Extract the (x, y) coordinate from the center of the cell holding the provided text.  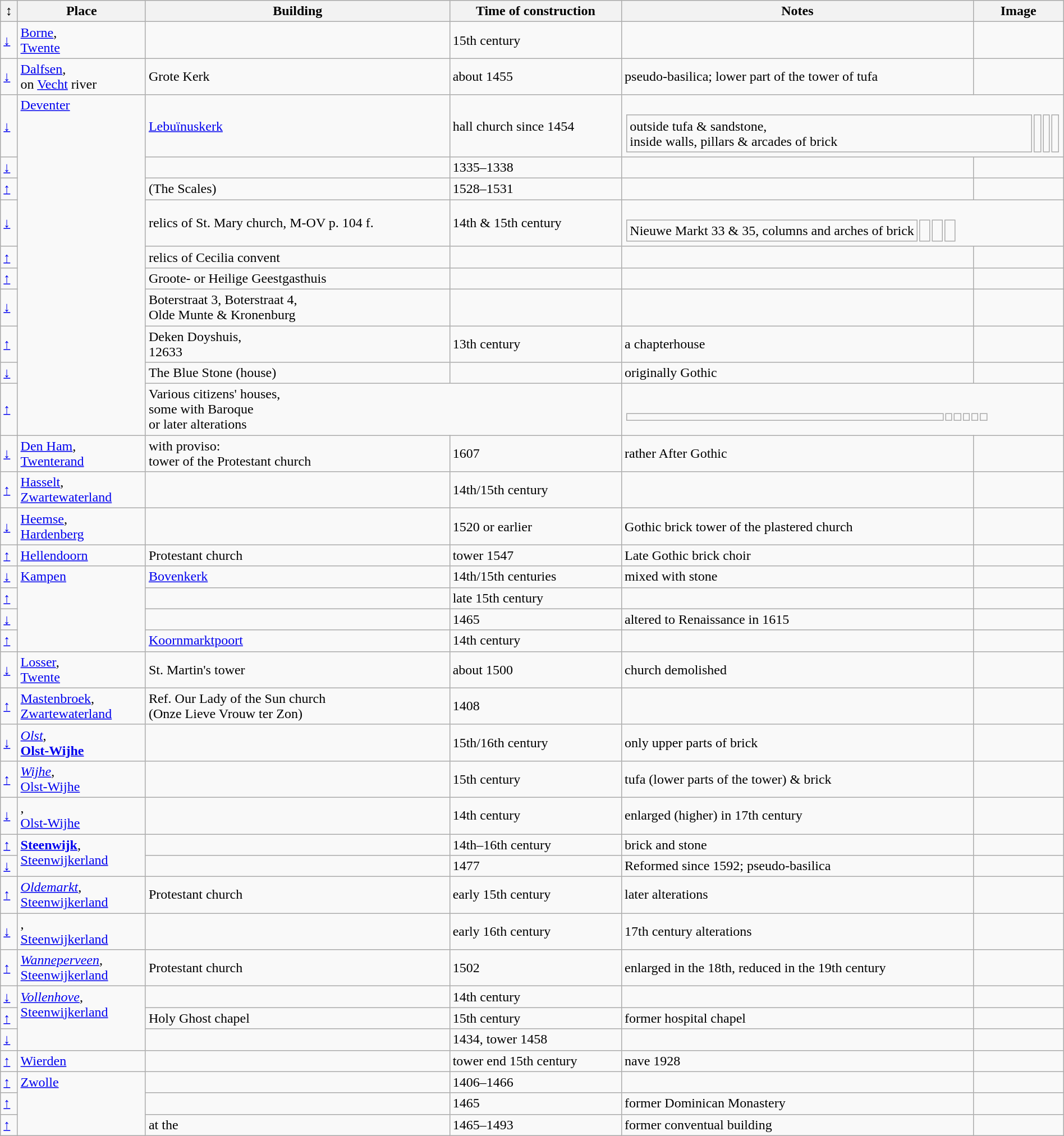
Building (297, 11)
Borne,Twente (81, 40)
1607 (535, 453)
Image (1018, 11)
1520 or earlier (535, 526)
tufa (lower parts of the tower) & brick (798, 779)
tower end 15th century (535, 1061)
1408 (535, 706)
nave 1928 (798, 1061)
enlarged (higher) in 17th century (798, 816)
mixed with stone (798, 577)
brick and stone (798, 844)
tower 1547 (535, 555)
at the (297, 1125)
enlarged in the 18th, reduced in the 19th century (798, 968)
late 15th century (535, 598)
Groote- or Heilige Geestgasthuis (297, 278)
Deventer (81, 265)
Holy Ghost chapel (297, 1018)
about 1455 (535, 76)
with proviso:tower of the Protestant church (297, 453)
1335–1338 (535, 168)
Lebuïnuskerk (297, 126)
Reformed since 1592; pseudo-basilica (798, 866)
Mastenbroek,Zwartewaterland (81, 706)
Various citizens' houses,some with Baroqueor later alterations (383, 410)
Gothic brick tower of the plastered church (798, 526)
Grote Kerk (297, 76)
Vollenhove,Steenwijkerland (81, 1018)
Hasselt,Zwartewaterland (81, 490)
(The Scales) (297, 189)
pseudo-basilica; lower part of the tower of tufa (798, 76)
Wierden (81, 1061)
former Dominican Monastery (798, 1103)
Den Ham,Twenterand (81, 453)
1406–1466 (535, 1082)
Ref. Our Lady of the Sun church(Onze Lieve Vrouw ter Zon) (297, 706)
Wanneperveen,Steenwijkerland (81, 968)
early 15th century (535, 895)
14th/15th centuries (535, 577)
17th century alterations (798, 931)
Boterstraat 3, Boterstraat 4,Olde Munte & Kronenburg (297, 307)
Olst,Olst-Wijhe (81, 743)
Wijhe,Olst-Wijhe (81, 779)
Late Gothic brick choir (798, 555)
later alterations (798, 895)
15th/16th century (535, 743)
Koornmarktpoort (297, 641)
Losser,Twente (81, 670)
14th–16th century (535, 844)
Dalfsen,on Vecht river (81, 76)
Deken Doyshuis,12633 (297, 343)
Zwolle (81, 1103)
Notes (798, 11)
Kampen (81, 609)
Time of construction (535, 11)
hall church since 1454 (535, 126)
Place (81, 11)
1502 (535, 968)
The Blue Stone (house) (297, 373)
relics of Cecilia convent (297, 257)
originally Gothic (798, 373)
relics of St. Mary church, M-OV p. 104 f. (297, 223)
a chapterhouse (798, 343)
1528–1531 (535, 189)
former conventual building (798, 1125)
early 16th century (535, 931)
Heemse,Hardenberg (81, 526)
Steenwijk,Steenwijkerland (81, 855)
1465–1493 (535, 1125)
1434, tower 1458 (535, 1040)
St. Martin's tower (297, 670)
about 1500 (535, 670)
Hellendoorn (81, 555)
1477 (535, 866)
Oldemarkt,Steenwijkerland (81, 895)
↕ (9, 11)
14th & 15th century (535, 223)
altered to Renaissance in 1615 (798, 619)
14th/15th century (535, 490)
13th century (535, 343)
church demolished (798, 670)
Bovenkerk (297, 577)
rather After Gothic (798, 453)
former hospital chapel (798, 1018)
,Olst-Wijhe (81, 816)
only upper parts of brick (798, 743)
,Steenwijkerland (81, 931)
